Return (X, Y) of the center of cell containing provided text 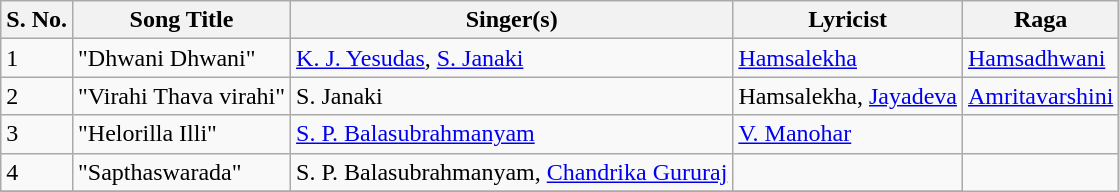
Singer(s) (512, 20)
3 (37, 134)
Raga (1040, 20)
"Helorilla Illi" (181, 134)
V. Manohar (848, 134)
Hamsalekha (848, 58)
Song Title (181, 20)
"Virahi Thava virahi" (181, 96)
Lyricist (848, 20)
S. Janaki (512, 96)
Hamsadhwani (1040, 58)
2 (37, 96)
4 (37, 172)
K. J. Yesudas, S. Janaki (512, 58)
Amritavarshini (1040, 96)
S. No. (37, 20)
"Dhwani Dhwani" (181, 58)
"Sapthaswarada" (181, 172)
S. P. Balasubrahmanyam, Chandrika Gururaj (512, 172)
Hamsalekha, Jayadeva (848, 96)
1 (37, 58)
S. P. Balasubrahmanyam (512, 134)
